Return the (x, y) coordinate for the center point of the cell that contains the specified text.  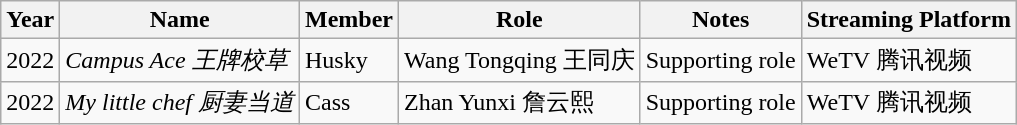
Notes (720, 20)
Role (520, 20)
Zhan Yunxi 詹云熙 (520, 102)
Husky (348, 60)
My little chef 厨妻当道 (180, 102)
Year (30, 20)
Name (180, 20)
Cass (348, 102)
Wang Tongqing 王同庆 (520, 60)
Streaming Platform (908, 20)
Member (348, 20)
Campus Ace 王牌校草 (180, 60)
